Capture the cell that displays the provided text and extract its (X, Y) central coordinate. 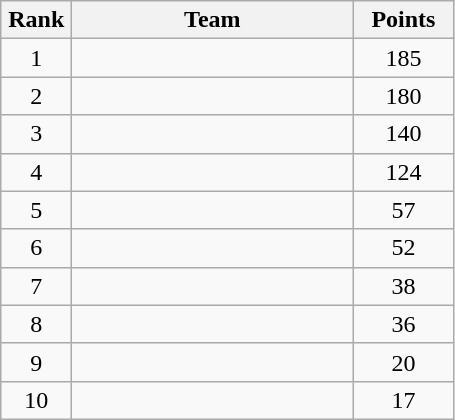
2 (36, 96)
4 (36, 172)
52 (404, 248)
180 (404, 96)
8 (36, 324)
9 (36, 362)
36 (404, 324)
17 (404, 400)
185 (404, 58)
Team (212, 20)
7 (36, 286)
Rank (36, 20)
38 (404, 286)
140 (404, 134)
57 (404, 210)
20 (404, 362)
10 (36, 400)
Points (404, 20)
6 (36, 248)
124 (404, 172)
5 (36, 210)
1 (36, 58)
3 (36, 134)
